Return (x, y) of the center of cell containing provided text 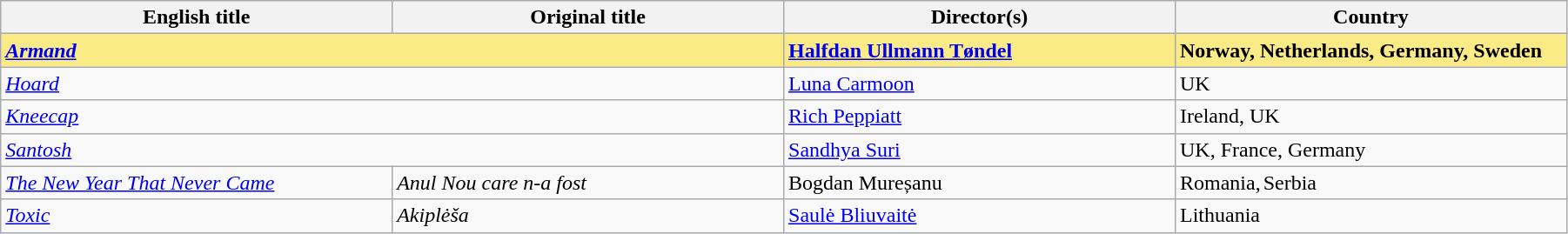
Rich Peppiatt (980, 117)
Norway, Netherlands, Germany, Sweden (1370, 50)
Armand (392, 50)
Toxic (197, 216)
Kneecap (392, 117)
Original title (588, 17)
Anul Nou care n-a fost (588, 183)
Romania, Serbia (1370, 183)
Lithuania (1370, 216)
Akiplėša (588, 216)
Luna Carmoon (980, 84)
UK, France, Germany (1370, 150)
Ireland, UK (1370, 117)
English title (197, 17)
Hoard (392, 84)
The New Year That Never Came (197, 183)
Country (1370, 17)
Bogdan Mureșanu (980, 183)
Director(s) (980, 17)
Saulė Bliuvaitė (980, 216)
Halfdan Ullmann Tøndel (980, 50)
UK (1370, 84)
Santosh (392, 150)
Sandhya Suri (980, 150)
